Identify which cell holds the provided text, then report its [x, y] central coordinate. 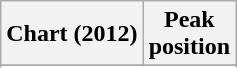
Chart (2012) [72, 34]
Peakposition [189, 34]
